For the text-containing cell, return its midpoint in [x, y] coordinate format. 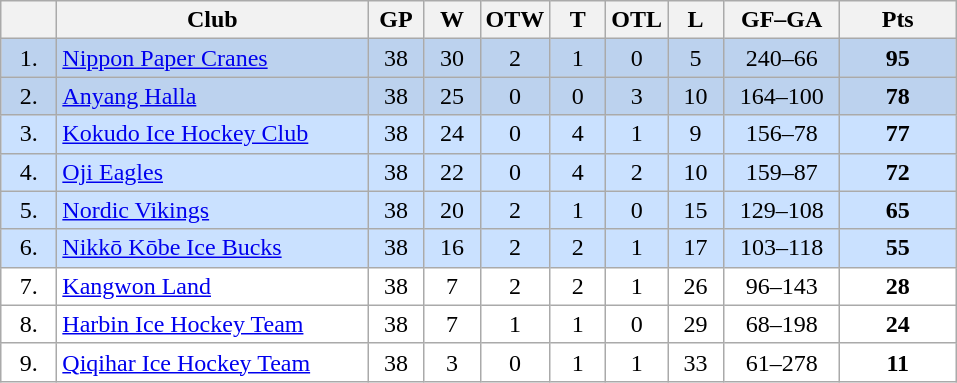
Kokudo Ice Hockey Club [212, 134]
129–108 [782, 210]
T [578, 20]
77 [898, 134]
7. [29, 286]
11 [898, 362]
W [452, 20]
9. [29, 362]
4. [29, 172]
240–66 [782, 58]
68–198 [782, 324]
55 [898, 248]
72 [898, 172]
2. [29, 96]
L [696, 20]
103–118 [782, 248]
1. [29, 58]
20 [452, 210]
33 [696, 362]
OTL [637, 20]
OTW [515, 20]
156–78 [782, 134]
29 [696, 324]
Pts [898, 20]
25 [452, 96]
15 [696, 210]
61–278 [782, 362]
65 [898, 210]
Qiqihar Ice Hockey Team [212, 362]
16 [452, 248]
95 [898, 58]
9 [696, 134]
17 [696, 248]
5. [29, 210]
30 [452, 58]
8. [29, 324]
Nikkō Kōbe Ice Bucks [212, 248]
Harbin Ice Hockey Team [212, 324]
28 [898, 286]
Anyang Halla [212, 96]
6. [29, 248]
Club [212, 20]
GP [396, 20]
96–143 [782, 286]
22 [452, 172]
3. [29, 134]
Nordic Vikings [212, 210]
159–87 [782, 172]
Oji Eagles [212, 172]
78 [898, 96]
GF–GA [782, 20]
26 [696, 286]
Kangwon Land [212, 286]
Nippon Paper Cranes [212, 58]
5 [696, 58]
164–100 [782, 96]
